Return (X, Y) of the center of cell containing provided text 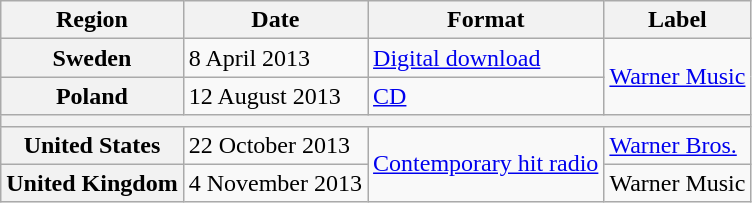
Poland (92, 96)
Digital download (486, 58)
4 November 2013 (275, 183)
12 August 2013 (275, 96)
Date (275, 20)
22 October 2013 (275, 145)
Warner Bros. (678, 145)
Region (92, 20)
Contemporary hit radio (486, 164)
Label (678, 20)
CD (486, 96)
Sweden (92, 58)
United States (92, 145)
Format (486, 20)
United Kingdom (92, 183)
8 April 2013 (275, 58)
